From the cell containing the given text, extract its center point as (x, y) coordinate. 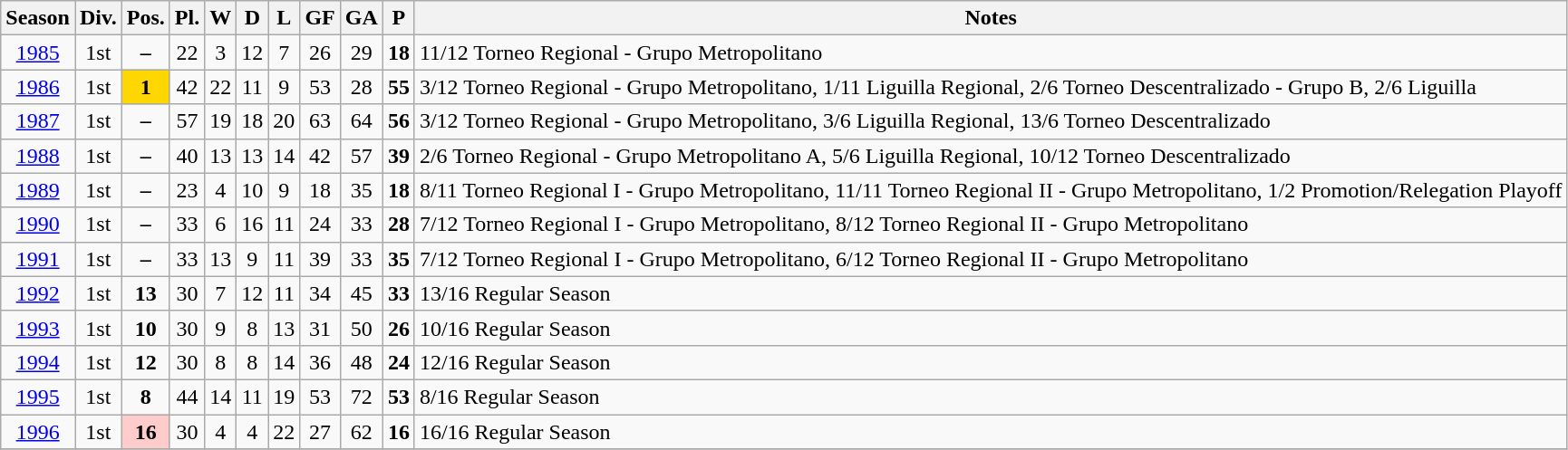
29 (361, 53)
23 (187, 190)
34 (320, 293)
1992 (38, 293)
64 (361, 121)
1986 (38, 87)
31 (320, 328)
1985 (38, 53)
7/12 Torneo Regional I - Grupo Metropolitano, 8/12 Torneo Regional II - Grupo Metropolitano (991, 225)
Div. (98, 18)
Pos. (145, 18)
1987 (38, 121)
1994 (38, 362)
6 (221, 225)
1988 (38, 156)
L (285, 18)
44 (187, 397)
3/12 Torneo Regional - Grupo Metropolitano, 3/6 Liguilla Regional, 13/6 Torneo Descentralizado (991, 121)
8/11 Torneo Regional I - Grupo Metropolitano, 11/11 Torneo Regional II - Grupo Metropolitano, 1/2 Promotion/Relegation Playoff (991, 190)
7/12 Torneo Regional I - Grupo Metropolitano, 6/12 Torneo Regional II - Grupo Metropolitano (991, 259)
11/12 Torneo Regional - Grupo Metropolitano (991, 53)
12/16 Regular Season (991, 362)
50 (361, 328)
1991 (38, 259)
56 (399, 121)
3 (221, 53)
3/12 Torneo Regional - Grupo Metropolitano, 1/11 Liguilla Regional, 2/6 Torneo Descentralizado - Grupo B, 2/6 Liguilla (991, 87)
1996 (38, 432)
GF (320, 18)
16/16 Regular Season (991, 432)
45 (361, 293)
62 (361, 432)
40 (187, 156)
2/6 Torneo Regional - Grupo Metropolitano A, 5/6 Liguilla Regional, 10/12 Torneo Descentralizado (991, 156)
13/16 Regular Season (991, 293)
48 (361, 362)
10/16 Regular Season (991, 328)
Season (38, 18)
1995 (38, 397)
8/16 Regular Season (991, 397)
20 (285, 121)
W (221, 18)
63 (320, 121)
72 (361, 397)
P (399, 18)
D (252, 18)
1 (145, 87)
Notes (991, 18)
36 (320, 362)
27 (320, 432)
1993 (38, 328)
GA (361, 18)
Pl. (187, 18)
1989 (38, 190)
55 (399, 87)
1990 (38, 225)
